Extract the (x, y) coordinate from the center of the cell holding the provided text.  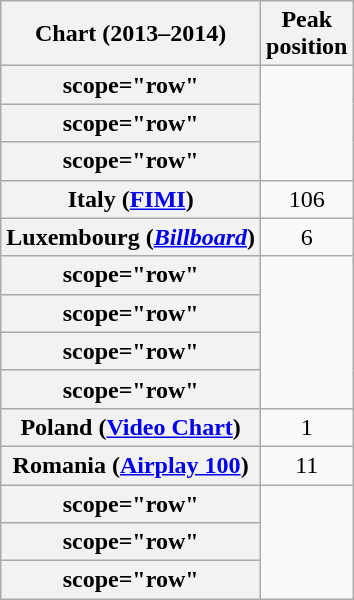
Romania (Airplay 100) (131, 465)
106 (307, 199)
Peakposition (307, 34)
Italy (FIMI) (131, 199)
Luxembourg (Billboard) (131, 237)
11 (307, 465)
Chart (2013–2014) (131, 34)
1 (307, 427)
6 (307, 237)
Poland (Video Chart) (131, 427)
